Find where the given text appears and provide that cell's center as [x, y] coordinate. 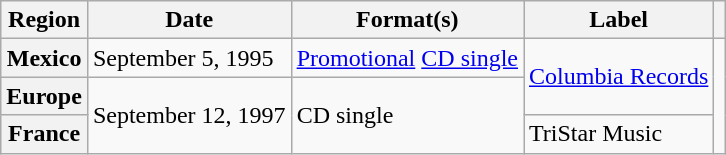
Format(s) [407, 20]
Label [619, 20]
Mexico [44, 58]
Region [44, 20]
September 5, 1995 [189, 58]
Europe [44, 96]
Date [189, 20]
France [44, 134]
Promotional CD single [407, 58]
Columbia Records [619, 77]
TriStar Music [619, 134]
CD single [407, 115]
September 12, 1997 [189, 115]
